Capture the cell that displays the provided text and extract its (x, y) central coordinate. 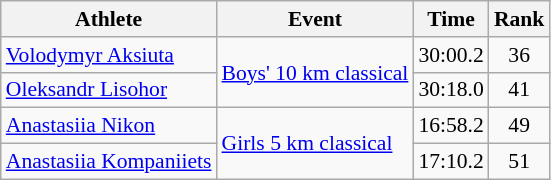
16:58.2 (450, 126)
51 (520, 162)
41 (520, 90)
Boys' 10 km classical (316, 72)
30:00.2 (450, 55)
Anastasiia Nikon (109, 126)
17:10.2 (450, 162)
49 (520, 126)
Volodymyr Aksiuta (109, 55)
30:18.0 (450, 90)
Athlete (109, 19)
Anastasiia Kompaniiets (109, 162)
Rank (520, 19)
36 (520, 55)
Oleksandr Lisohor (109, 90)
Event (316, 19)
Time (450, 19)
Girls 5 km classical (316, 144)
